Output the (X, Y) coordinate of the center of the cell containing the given text.  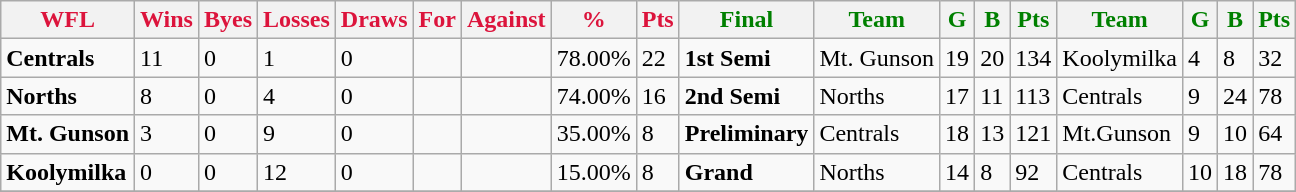
19 (958, 58)
WFL (68, 20)
Byes (228, 20)
2nd Semi (746, 96)
Mt.Gunson (1120, 134)
1st Semi (746, 58)
Preliminary (746, 134)
12 (297, 172)
113 (1034, 96)
32 (1274, 58)
24 (1236, 96)
64 (1274, 134)
14 (958, 172)
Draws (374, 20)
92 (1034, 172)
1 (297, 58)
22 (658, 58)
Wins (167, 20)
For (437, 20)
3 (167, 134)
Losses (297, 20)
74.00% (594, 96)
Against (506, 20)
15.00% (594, 172)
% (594, 20)
134 (1034, 58)
20 (992, 58)
16 (658, 96)
121 (1034, 134)
13 (992, 134)
35.00% (594, 134)
17 (958, 96)
78.00% (594, 58)
Grand (746, 172)
Final (746, 20)
